For the text-containing cell, return its midpoint in (x, y) coordinate format. 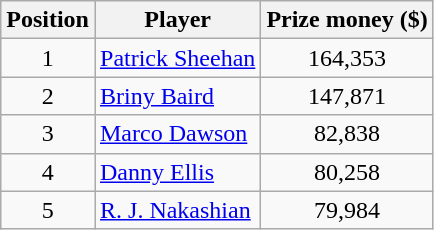
4 (48, 172)
Player (177, 20)
80,258 (347, 172)
Briny Baird (177, 96)
Prize money ($) (347, 20)
Marco Dawson (177, 134)
R. J. Nakashian (177, 210)
Danny Ellis (177, 172)
2 (48, 96)
147,871 (347, 96)
164,353 (347, 58)
1 (48, 58)
79,984 (347, 210)
3 (48, 134)
5 (48, 210)
Patrick Sheehan (177, 58)
Position (48, 20)
82,838 (347, 134)
